Output the (x, y) coordinate of the center of the cell containing the given text.  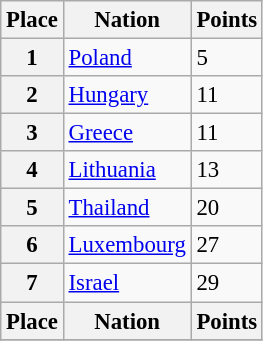
2 (32, 95)
3 (32, 133)
6 (32, 245)
4 (32, 170)
20 (226, 208)
Lithuania (127, 170)
Thailand (127, 208)
Greece (127, 133)
13 (226, 170)
Hungary (127, 95)
Luxembourg (127, 245)
1 (32, 58)
27 (226, 245)
7 (32, 283)
Poland (127, 58)
29 (226, 283)
Israel (127, 283)
